Output the (x, y) coordinate of the center of the cell containing the given text.  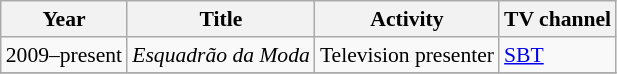
TV channel (558, 19)
Year (64, 19)
2009–present (64, 55)
SBT (558, 55)
Esquadrão da Moda (221, 55)
Title (221, 19)
Activity (407, 19)
Television presenter (407, 55)
